Search for the cell housing the specified text and yield its (X, Y) center coordinate. 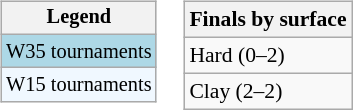
W35 tournaments (78, 51)
Hard (0–2) (268, 55)
Legend (78, 18)
Finals by surface (268, 20)
Clay (2–2) (268, 91)
W15 tournaments (78, 85)
